Return the (X, Y) coordinate for the center point of the cell that contains the specified text.  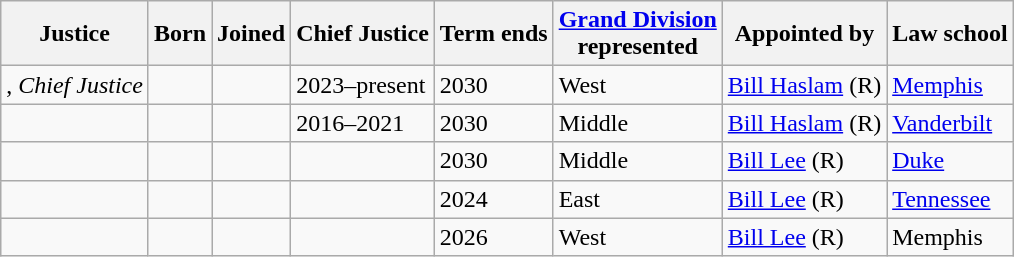
Born (180, 34)
Duke (950, 161)
2023–present (363, 85)
Tennessee (950, 199)
East (638, 199)
2026 (494, 237)
Term ends (494, 34)
, Chief Justice (75, 85)
2024 (494, 199)
Joined (252, 34)
2016–2021 (363, 123)
Justice (75, 34)
Chief Justice (363, 34)
Vanderbilt (950, 123)
Grand Divisionrepresented (638, 34)
Law school (950, 34)
Appointed by (804, 34)
